Search for the cell housing the specified text and yield its (X, Y) center coordinate. 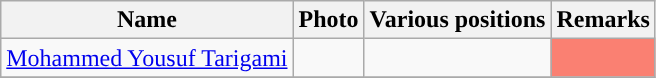
Name (147, 20)
Remarks (603, 20)
Mohammed Yousuf Tarigami (147, 58)
Photo (328, 20)
Various positions (458, 20)
